Extract the [X, Y] coordinate from the center of the cell holding the provided text.  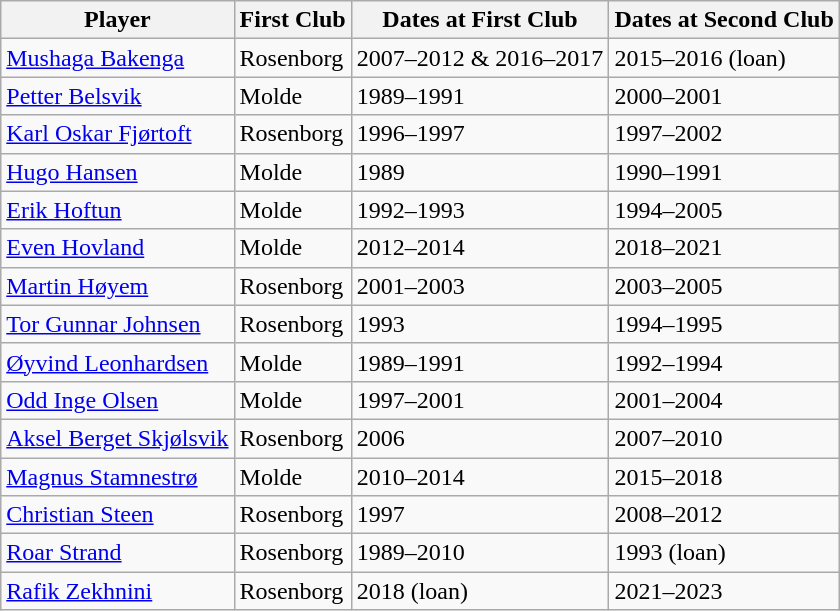
Mushaga Bakenga [118, 58]
2021–2023 [724, 591]
1997–2001 [480, 400]
2003–2005 [724, 286]
Rafik Zekhnini [118, 591]
2000–2001 [724, 96]
Dates at Second Club [724, 20]
Dates at First Club [480, 20]
1992–1994 [724, 362]
Petter Belsvik [118, 96]
2015–2018 [724, 477]
2007–2010 [724, 438]
Magnus Stamnestrø [118, 477]
2001–2004 [724, 400]
Martin Høyem [118, 286]
Hugo Hansen [118, 172]
1993 [480, 324]
Øyvind Leonhardsen [118, 362]
2010–2014 [480, 477]
1989 [480, 172]
Karl Oskar Fjørtoft [118, 134]
1996–1997 [480, 134]
1997–2002 [724, 134]
Roar Strand [118, 553]
Aksel Berget Skjølsvik [118, 438]
Erik Hoftun [118, 210]
Odd Inge Olsen [118, 400]
2008–2012 [724, 515]
2018 (loan) [480, 591]
2007–2012 & 2016–2017 [480, 58]
1989–2010 [480, 553]
1993 (loan) [724, 553]
2015–2016 (loan) [724, 58]
First Club [292, 20]
1994–2005 [724, 210]
2001–2003 [480, 286]
Even Hovland [118, 248]
Tor Gunnar Johnsen [118, 324]
Player [118, 20]
2006 [480, 438]
1997 [480, 515]
1994–1995 [724, 324]
1992–1993 [480, 210]
1990–1991 [724, 172]
2012–2014 [480, 248]
2018–2021 [724, 248]
Christian Steen [118, 515]
